Output the [x, y] coordinate of the center of the cell containing the given text.  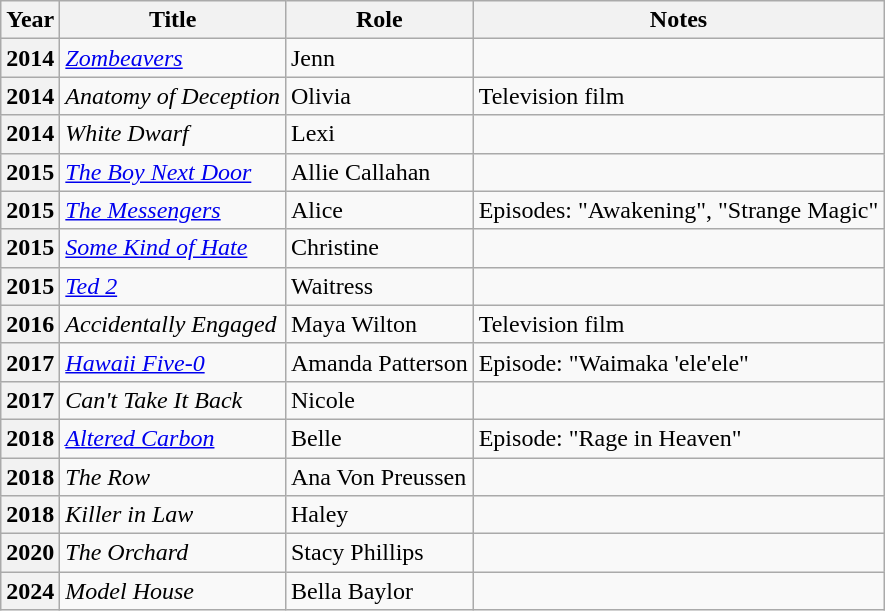
Allie Callahan [379, 172]
Zombeavers [173, 58]
White Dwarf [173, 134]
Lexi [379, 134]
2024 [30, 591]
Bella Baylor [379, 591]
The Messengers [173, 210]
Episodes: "Awakening", "Strange Magic" [678, 210]
Ted 2 [173, 286]
Role [379, 20]
Can't Take It Back [173, 400]
Christine [379, 248]
Olivia [379, 96]
Haley [379, 515]
Altered Carbon [173, 438]
The Orchard [173, 553]
Accidentally Engaged [173, 324]
2020 [30, 553]
Some Kind of Hate [173, 248]
Killer in Law [173, 515]
Hawaii Five-0 [173, 362]
Year [30, 20]
Amanda Patterson [379, 362]
The Row [173, 477]
Episode: "Rage in Heaven" [678, 438]
Stacy Phillips [379, 553]
Anatomy of Deception [173, 96]
Waitress [379, 286]
Belle [379, 438]
The Boy Next Door [173, 172]
2016 [30, 324]
Title [173, 20]
Model House [173, 591]
Alice [379, 210]
Ana Von Preussen [379, 477]
Jenn [379, 58]
Episode: "Waimaka 'ele'ele" [678, 362]
Notes [678, 20]
Nicole [379, 400]
Maya Wilton [379, 324]
